Return (X, Y) of the center of cell containing provided text 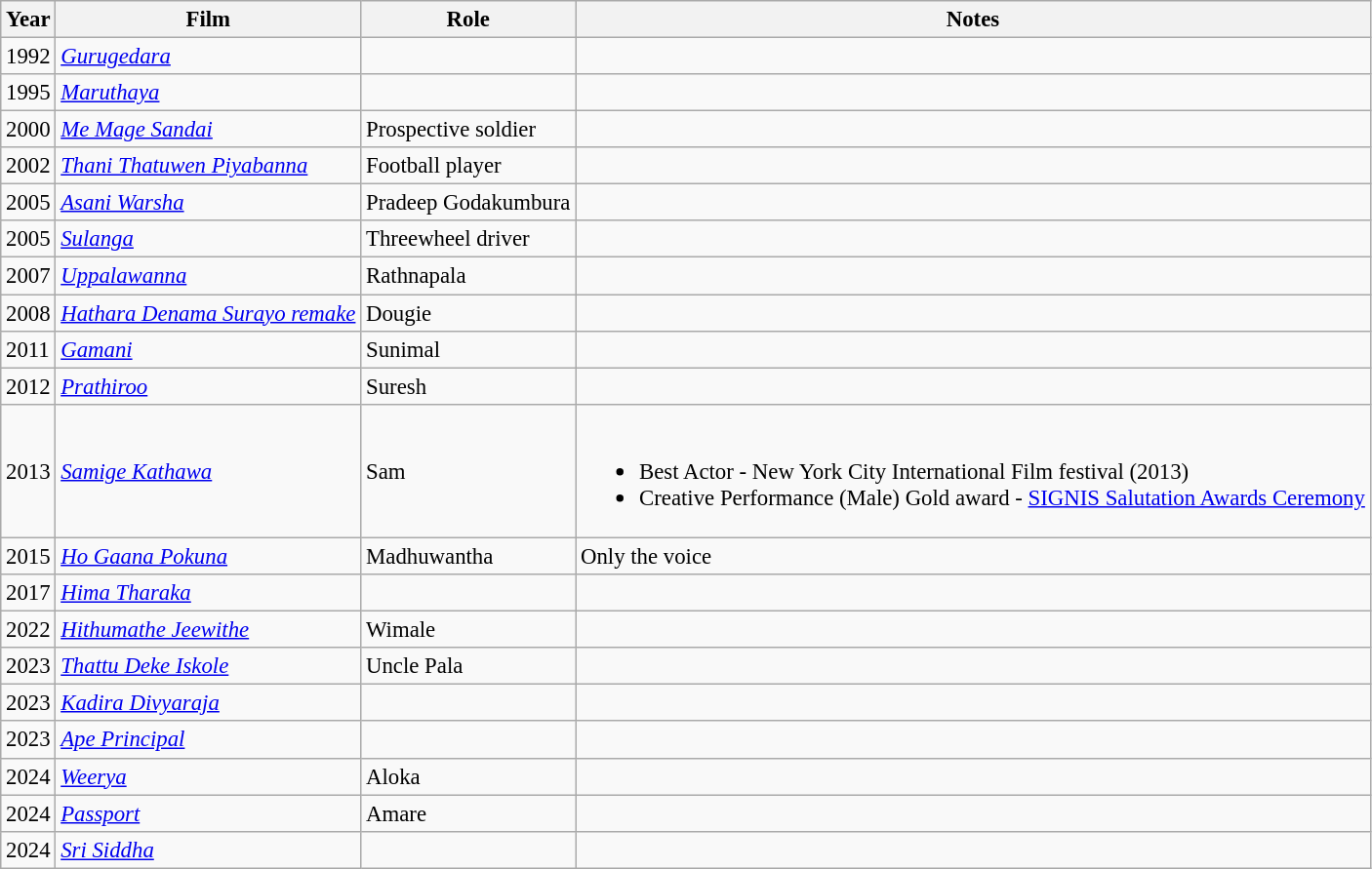
Hithumathe Jeewithe (209, 630)
2008 (28, 313)
Gamani (209, 349)
Rathnapala (468, 276)
Passport (209, 813)
Best Actor - New York City International Film festival (2013)Creative Performance (Male) Gold award - SIGNIS Salutation Awards Ceremony (973, 470)
Football player (468, 166)
2015 (28, 557)
Uncle Pala (468, 666)
Sam (468, 470)
Me Mage Sandai (209, 130)
Madhuwantha (468, 557)
1995 (28, 93)
2011 (28, 349)
Sunimal (468, 349)
Kadira Divyaraja (209, 703)
Asani Warsha (209, 203)
Year (28, 20)
Weerya (209, 776)
Prospective soldier (468, 130)
Amare (468, 813)
Thani Thatuwen Piyabanna (209, 166)
2022 (28, 630)
Only the voice (973, 557)
Maruthaya (209, 93)
1992 (28, 57)
Wimale (468, 630)
Film (209, 20)
2000 (28, 130)
Dougie (468, 313)
2012 (28, 386)
Sulanga (209, 239)
Hathara Denama Surayo remake (209, 313)
Sri Siddha (209, 849)
Uppalawanna (209, 276)
Ape Principal (209, 740)
Prathiroo (209, 386)
2007 (28, 276)
Thattu Deke Iskole (209, 666)
Suresh (468, 386)
2002 (28, 166)
Aloka (468, 776)
2013 (28, 470)
Pradeep Godakumbura (468, 203)
Ho Gaana Pokuna (209, 557)
2017 (28, 593)
Hima Tharaka (209, 593)
Notes (973, 20)
Gurugedara (209, 57)
Role (468, 20)
Threewheel driver (468, 239)
Samige Kathawa (209, 470)
